Return [X, Y] of the center of cell containing provided text 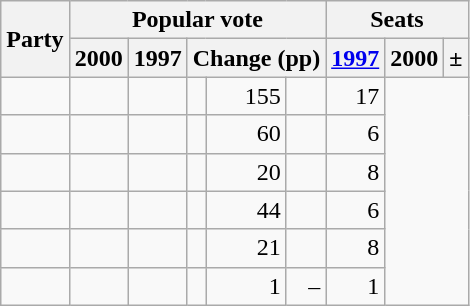
– [306, 286]
Change (pp) [256, 58]
155 [246, 96]
Popular vote [198, 20]
Party [35, 39]
17 [356, 96]
60 [246, 134]
20 [246, 172]
21 [246, 248]
Seats [397, 20]
± [456, 58]
44 [246, 210]
